For the text-containing cell, return its midpoint in (x, y) coordinate format. 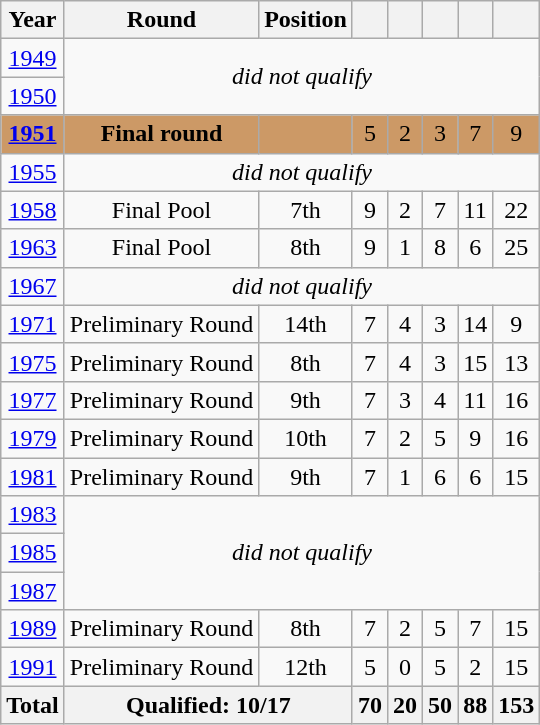
8 (440, 248)
Final round (161, 134)
25 (516, 248)
153 (516, 705)
14 (476, 324)
12th (306, 667)
1963 (33, 248)
7th (306, 210)
1949 (33, 58)
1989 (33, 629)
1975 (33, 362)
Qualified: 10/17 (208, 705)
1967 (33, 286)
0 (404, 667)
1950 (33, 96)
1981 (33, 477)
1971 (33, 324)
13 (516, 362)
1991 (33, 667)
Total (33, 705)
Year (33, 20)
1983 (33, 515)
1987 (33, 591)
50 (440, 705)
1977 (33, 400)
70 (370, 705)
Position (306, 20)
20 (404, 705)
14th (306, 324)
22 (516, 210)
1955 (33, 172)
1979 (33, 438)
88 (476, 705)
10th (306, 438)
Round (161, 20)
1985 (33, 553)
1951 (33, 134)
1958 (33, 210)
